From the cell containing the given text, extract its center point as [X, Y] coordinate. 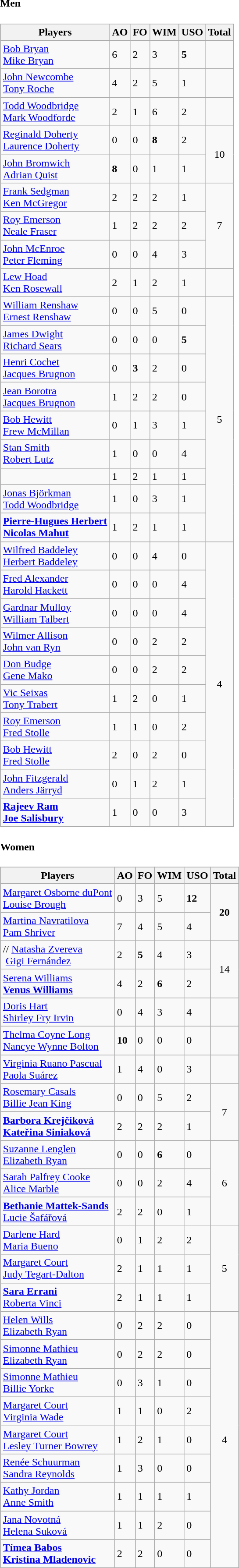
Sarah Palfrey Cooke Alice Marble [57, 1183]
Helen Wills Elizabeth Ryan [57, 1326]
Suzanne Lenglen Elizabeth Ryan [57, 1155]
Tímea Babos Kristina Mladenovic [57, 1554]
// Natasha Zvereva Gigi Fernández [57, 955]
John Bromwich Adrian Quist [55, 168]
Bob Hewitt Frew McMillan [55, 425]
Bethanie Mattek-Sands Lucie Šafářová [57, 1212]
Bob Bryan Mike Bryan [55, 54]
Simonne Mathieu Elizabeth Ryan [57, 1354]
Lew Hoad Ken Rosewall [55, 283]
Rajeev Ram Joe Salisbury [55, 812]
Sara Errani Roberta Vinci [57, 1297]
Stan Smith Robert Lutz [55, 454]
Frank Sedgman Ken McGregor [55, 197]
Wilfred Baddeley Herbert Baddeley [55, 556]
Don Budge Gene Mako [55, 669]
Kathy Jordan Anne Smith [57, 1497]
Simonne Mathieu Billie Yorke [57, 1383]
Martina Navratilova Pam Shriver [57, 926]
Pierre-Hugues Herbert Nicolas Mahut [55, 527]
Barbora Krejčiková Kateřina Siniaková [57, 1126]
Rosemary Casals Billie Jean King [57, 1098]
Thelma Coyne Long Nancye Wynne Bolton [57, 1041]
John McEnroe Peter Fleming [55, 254]
Margaret Court Lesley Turner Bowrey [57, 1440]
Gardnar Mulloy William Talbert [55, 612]
Reginald Doherty Laurence Doherty [55, 140]
Renée Schuurman Sandra Reynolds [57, 1468]
Jonas Björkman Todd Woodbridge [55, 499]
Darlene Hard Maria Bueno [57, 1240]
Serena Williams Venus Williams [57, 983]
Roy Emerson Fred Stolle [55, 727]
20 [225, 912]
John Fitzgerald Anders Järryd [55, 784]
Bob Hewitt Fred Stolle [55, 755]
12 [197, 898]
John Newcombe Tony Roche [55, 83]
Virginia Ruano Pascual Paola Suárez [57, 1069]
Margaret Court Virginia Wade [57, 1411]
Todd Woodbridge Mark Woodforde [55, 111]
Margaret Court Judy Tegart-Dalton [57, 1269]
Doris Hart Shirley Fry Irvin [57, 1012]
Jean Borotra Jacques Brugnon [55, 397]
Margaret Osborne duPont Louise Brough [57, 898]
Vic Seixas Tony Trabert [55, 698]
James Dwight Richard Sears [55, 340]
Henri Cochet Jacques Brugnon [55, 368]
Jana Novotná Helena Suková [57, 1526]
Fred Alexander Harold Hackett [55, 584]
Roy Emerson Neale Fraser [55, 225]
William Renshaw Ernest Renshaw [55, 311]
14 [225, 969]
Wilmer Allison John van Ryn [55, 641]
